Extract the [X, Y] coordinate from the center of the cell holding the provided text.  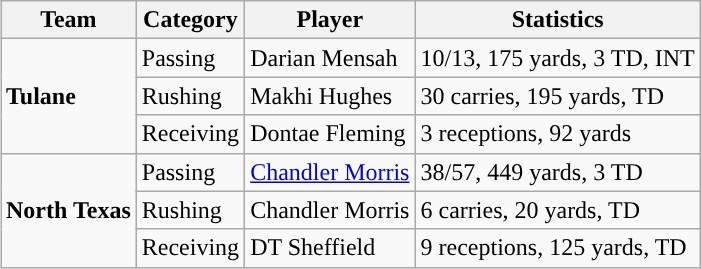
6 carries, 20 yards, TD [558, 210]
Darian Mensah [330, 58]
9 receptions, 125 yards, TD [558, 248]
Dontae Fleming [330, 134]
Team [68, 20]
Tulane [68, 96]
North Texas [68, 210]
Makhi Hughes [330, 96]
Player [330, 20]
DT Sheffield [330, 248]
3 receptions, 92 yards [558, 134]
Category [190, 20]
30 carries, 195 yards, TD [558, 96]
10/13, 175 yards, 3 TD, INT [558, 58]
38/57, 449 yards, 3 TD [558, 172]
Statistics [558, 20]
